Return (x, y) of the center of cell containing provided text 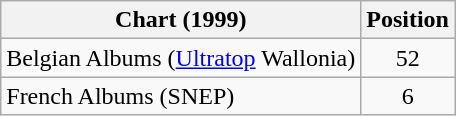
Position (408, 20)
52 (408, 58)
French Albums (SNEP) (181, 96)
Belgian Albums (Ultratop Wallonia) (181, 58)
Chart (1999) (181, 20)
6 (408, 96)
